Detect which cell encompasses the target text, then output its (X, Y) center coordinate. 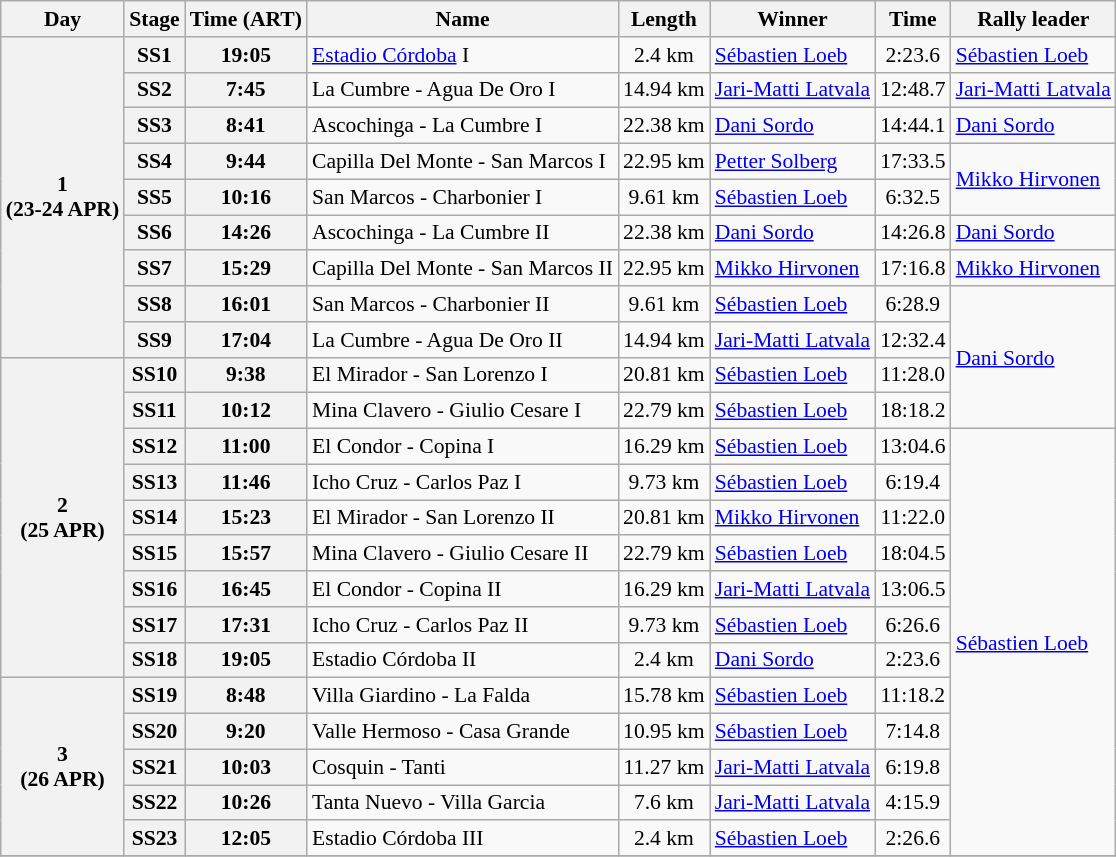
Petter Solberg (792, 162)
10.95 km (664, 732)
SS21 (154, 767)
8:48 (246, 696)
SS10 (154, 375)
17:31 (246, 625)
10:03 (246, 767)
6:28.9 (912, 304)
4:15.9 (912, 803)
Time (ART) (246, 19)
18:18.2 (912, 411)
10:16 (246, 197)
SS23 (154, 839)
15:57 (246, 554)
7.6 km (664, 803)
6:19.8 (912, 767)
El Mirador - San Lorenzo II (462, 518)
SS12 (154, 447)
Winner (792, 19)
17:04 (246, 340)
Villa Giardino - La Falda (462, 696)
SS11 (154, 411)
SS17 (154, 625)
15:23 (246, 518)
17:33.5 (912, 162)
11.27 km (664, 767)
SS7 (154, 269)
Day (62, 19)
Capilla Del Monte - San Marcos II (462, 269)
Estadio Córdoba III (462, 839)
6:19.4 (912, 482)
6:26.6 (912, 625)
10:26 (246, 803)
2(25 APR) (62, 518)
Time (912, 19)
14:26 (246, 233)
SS22 (154, 803)
San Marcos - Charbonier II (462, 304)
13:06.5 (912, 589)
15.78 km (664, 696)
9:20 (246, 732)
SS16 (154, 589)
12:48.7 (912, 90)
16:01 (246, 304)
Ascochinga - La Cumbre II (462, 233)
El Condor - Copina II (462, 589)
Length (664, 19)
Stage (154, 19)
18:04.5 (912, 554)
Rally leader (1034, 19)
SS8 (154, 304)
SS18 (154, 660)
SS2 (154, 90)
Valle Hermoso - Casa Grande (462, 732)
17:16.8 (912, 269)
SS20 (154, 732)
13:04.6 (912, 447)
SS4 (154, 162)
7:45 (246, 90)
Cosquin - Tanti (462, 767)
La Cumbre - Agua De Oro I (462, 90)
9:38 (246, 375)
El Mirador - San Lorenzo I (462, 375)
Estadio Córdoba I (462, 55)
Tanta Nuevo - Villa Garcia (462, 803)
14:26.8 (912, 233)
12:32.4 (912, 340)
Icho Cruz - Carlos Paz II (462, 625)
SS15 (154, 554)
11:22.0 (912, 518)
SS13 (154, 482)
9:44 (246, 162)
Icho Cruz - Carlos Paz I (462, 482)
SS9 (154, 340)
Name (462, 19)
15:29 (246, 269)
SS5 (154, 197)
El Condor - Copina I (462, 447)
2:26.6 (912, 839)
12:05 (246, 839)
Capilla Del Monte - San Marcos I (462, 162)
SS6 (154, 233)
SS19 (154, 696)
11:18.2 (912, 696)
11:00 (246, 447)
10:12 (246, 411)
Estadio Córdoba II (462, 660)
11:28.0 (912, 375)
La Cumbre - Agua De Oro II (462, 340)
SS3 (154, 126)
Mina Clavero - Giulio Cesare I (462, 411)
7:14.8 (912, 732)
San Marcos - Charbonier I (462, 197)
8:41 (246, 126)
SS14 (154, 518)
Mina Clavero - Giulio Cesare II (462, 554)
SS1 (154, 55)
3(26 APR) (62, 767)
6:32.5 (912, 197)
Ascochinga - La Cumbre I (462, 126)
14:44.1 (912, 126)
16:45 (246, 589)
11:46 (246, 482)
1(23-24 APR) (62, 198)
